Return the (x, y) coordinate for the center point of the cell that contains the specified text.  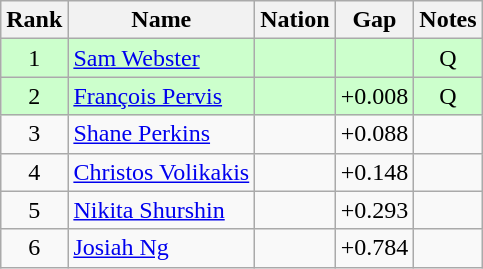
Nation (295, 20)
Shane Perkins (162, 134)
+0.008 (374, 96)
3 (34, 134)
Name (162, 20)
+0.784 (374, 248)
François Pervis (162, 96)
+0.088 (374, 134)
Josiah Ng (162, 248)
+0.293 (374, 210)
6 (34, 248)
1 (34, 58)
Rank (34, 20)
+0.148 (374, 172)
Gap (374, 20)
Notes (448, 20)
5 (34, 210)
2 (34, 96)
Christos Volikakis (162, 172)
Nikita Shurshin (162, 210)
4 (34, 172)
Sam Webster (162, 58)
